Capture the cell that displays the provided text and extract its [x, y] central coordinate. 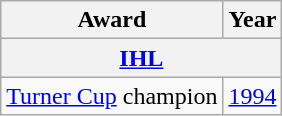
Turner Cup champion [112, 96]
Year [252, 20]
1994 [252, 96]
IHL [142, 58]
Award [112, 20]
